Provide the (X, Y) coordinate of the cell's center where the given text is located.  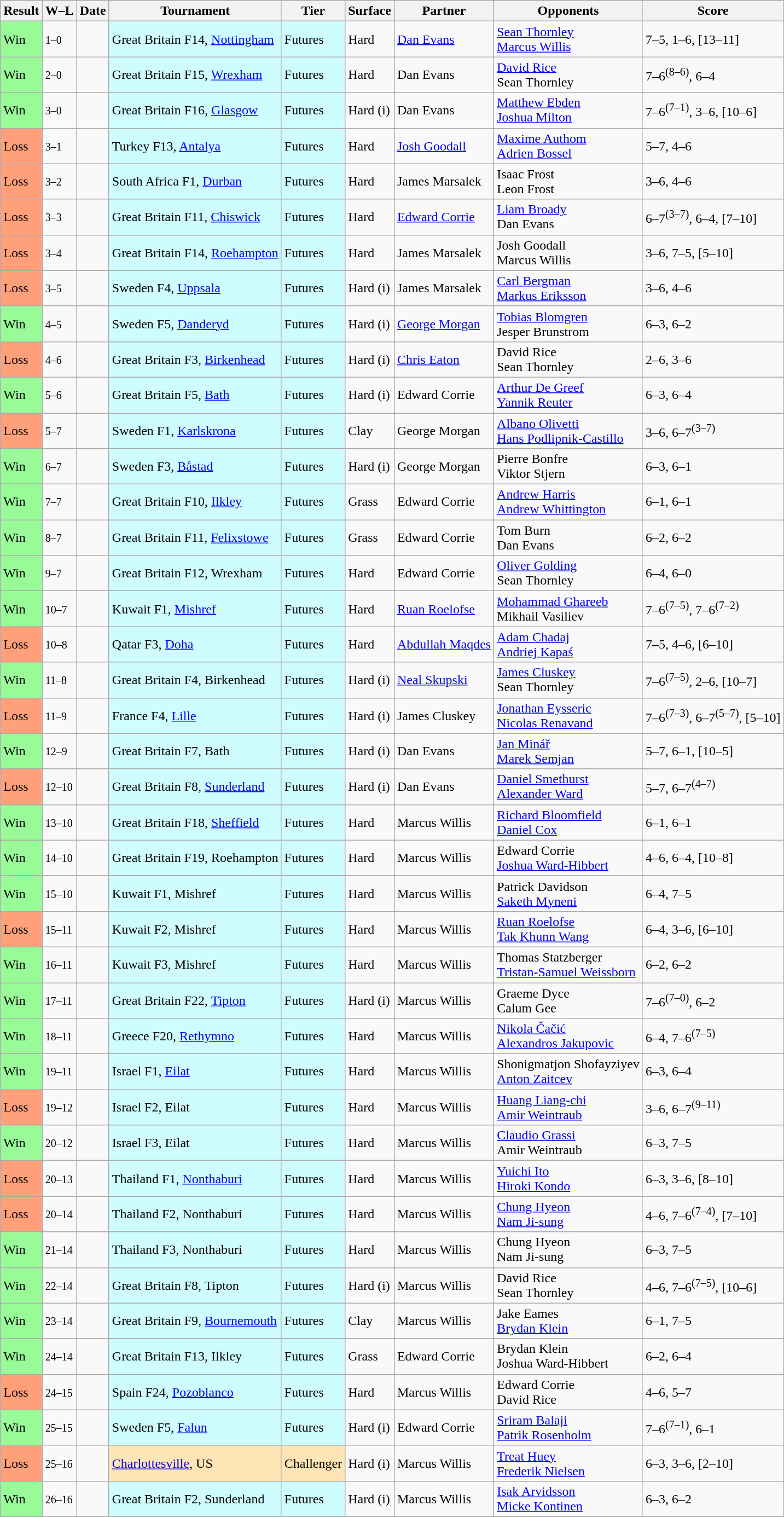
Surface (370, 11)
Sweden F1, Karlskrona (195, 430)
24–15 (59, 1392)
Great Britain F18, Sheffield (195, 822)
South Africa F1, Durban (195, 182)
Kuwait F3, Mishref (195, 964)
Claudio Grassi Amir Weintraub (568, 1143)
9–7 (59, 574)
Josh Goodall (444, 146)
W–L (59, 11)
24–14 (59, 1356)
Israel F2, Eilat (195, 1108)
Chris Eaton (444, 359)
Yuichi Ito Hiroki Kondo (568, 1179)
Great Britain F11, Chiswick (195, 217)
5–7, 6–7(4–7) (713, 787)
Great Britain F3, Birkenhead (195, 359)
8–7 (59, 537)
25–16 (59, 1463)
Great Britain F15, Wrexham (195, 74)
6–3, 3–6, [2–10] (713, 1463)
Date (93, 11)
Jake Eames Brydan Klein (568, 1321)
Liam Broady Dan Evans (568, 217)
7–5, 4–6, [6–10] (713, 645)
Challenger (313, 1463)
Great Britain F12, Wrexham (195, 574)
Ruan Roelofse Tak Khunn Wang (568, 929)
25–15 (59, 1427)
12–10 (59, 787)
Great Britain F8, Sunderland (195, 787)
Matthew Ebden Joshua Milton (568, 111)
22–14 (59, 1285)
19–11 (59, 1072)
6–4, 7–6(7–5) (713, 1037)
4–6, 5–7 (713, 1392)
Opponents (568, 11)
Albano Olivetti Hans Podlipnik-Castillo (568, 430)
14–10 (59, 858)
Great Britain F22, Tipton (195, 1000)
France F4, Lille (195, 716)
Brydan Klein Joshua Ward-Hibbert (568, 1356)
Sweden F5, Danderyd (195, 324)
Shonigmatjon Shofayziyev Anton Zaitcev (568, 1072)
Andrew Harris Andrew Whittington (568, 502)
Isaac Frost Leon Frost (568, 182)
6–4, 6–0 (713, 574)
Sweden F4, Uppsala (195, 288)
Ruan Roelofse (444, 609)
Israel F1, Eilat (195, 1072)
3–3 (59, 217)
7–6(7–3), 6–7(5–7), [5–10] (713, 716)
3–1 (59, 146)
Spain F24, Pozoblanco (195, 1392)
12–9 (59, 751)
Great Britain F19, Roehampton (195, 858)
Thailand F1, Nonthaburi (195, 1179)
2–6, 3–6 (713, 359)
Pierre Bonfre Viktor Stjern (568, 466)
Great Britain F4, Birkenhead (195, 680)
Nikola Čačić Alexandros Jakupovic (568, 1037)
6–2, 6–4 (713, 1356)
Charlottesville, US (195, 1463)
Great Britain F10, Ilkley (195, 502)
James Cluskey Sean Thornley (568, 680)
Mohammad Ghareeb Mikhail Vasiliev (568, 609)
Qatar F3, Doha (195, 645)
Greece F20, Rethymno (195, 1037)
Tom Burn Dan Evans (568, 537)
Tobias Blomgren Jesper Brunstrom (568, 324)
26–16 (59, 1498)
6–3, 6–1 (713, 466)
6–1, 7–5 (713, 1321)
4–5 (59, 324)
Thomas Statzberger Tristan-Samuel Weissborn (568, 964)
Great Britain F14, Nottingham (195, 39)
Great Britain F5, Bath (195, 395)
5–7, 4–6 (713, 146)
6–3, 3–6, [8–10] (713, 1179)
Edward Corrie David Rice (568, 1392)
Partner (444, 11)
Abdullah Maqdes (444, 645)
7–6(7–1), 3–6, [10–6] (713, 111)
Kuwait F2, Mishref (195, 929)
3–4 (59, 253)
4–6 (59, 359)
Arthur De Greef Yannik Reuter (568, 395)
11–8 (59, 680)
James Cluskey (444, 716)
19–12 (59, 1108)
6–4, 7–5 (713, 893)
Great Britain F14, Roehampton (195, 253)
20–14 (59, 1214)
Graeme Dyce Calum Gee (568, 1000)
Thailand F3, Nonthaburi (195, 1250)
3–6, 6–7(3–7) (713, 430)
Great Britain F11, Felixstowe (195, 537)
Edward Corrie Joshua Ward-Hibbert (568, 858)
Great Britain F9, Bournemouth (195, 1321)
5–7, 6–1, [10–5] (713, 751)
Isak Arvidsson Micke Kontinen (568, 1498)
Sweden F5, Falun (195, 1427)
Tier (313, 11)
11–9 (59, 716)
7–6(7–5), 2–6, [10–7] (713, 680)
Patrick Davidson Saketh Myneni (568, 893)
Great Britain F16, Glasgow (195, 111)
Score (713, 11)
16–11 (59, 964)
5–7 (59, 430)
Oliver Golding Sean Thornley (568, 574)
7–6(7–1), 6–1 (713, 1427)
Turkey F13, Antalya (195, 146)
Treat Huey Frederik Nielsen (568, 1463)
Maxime Authom Adrien Bossel (568, 146)
3–2 (59, 182)
13–10 (59, 822)
3–6, 6–7(9–11) (713, 1108)
7–6(8–6), 6–4 (713, 74)
7–6(7–0), 6–2 (713, 1000)
7–7 (59, 502)
Richard Bloomfield Daniel Cox (568, 822)
Thailand F2, Nonthaburi (195, 1214)
10–8 (59, 645)
20–13 (59, 1179)
Great Britain F8, Tipton (195, 1285)
4–6, 7–6(7–5), [10–6] (713, 1285)
10–7 (59, 609)
Huang Liang-chi Amir Weintraub (568, 1108)
Tournament (195, 11)
Jonathan Eysseric Nicolas Renavand (568, 716)
3–5 (59, 288)
23–14 (59, 1321)
Great Britain F7, Bath (195, 751)
3–6, 7–5, [5–10] (713, 253)
Adam Chadaj Andriej Kapaś (568, 645)
Carl Bergman Markus Eriksson (568, 288)
6–7 (59, 466)
Josh Goodall Marcus Willis (568, 253)
Israel F3, Eilat (195, 1143)
Daniel Smethurst Alexander Ward (568, 787)
17–11 (59, 1000)
Great Britain F13, Ilkley (195, 1356)
Sean Thornley Marcus Willis (568, 39)
Neal Skupski (444, 680)
Result (21, 11)
15–10 (59, 893)
3–0 (59, 111)
Jan Minář Marek Semjan (568, 751)
20–12 (59, 1143)
7–6(7–5), 7–6(7–2) (713, 609)
Sriram Balaji Patrik Rosenholm (568, 1427)
21–14 (59, 1250)
Great Britain F2, Sunderland (195, 1498)
4–6, 7–6(7–4), [7–10] (713, 1214)
Sweden F3, Båstad (195, 466)
4–6, 6–4, [10–8] (713, 858)
5–6 (59, 395)
7–5, 1–6, [13–11] (713, 39)
18–11 (59, 1037)
15–11 (59, 929)
1–0 (59, 39)
6–4, 3–6, [6–10] (713, 929)
2–0 (59, 74)
6–7(3–7), 6–4, [7–10] (713, 217)
